Extract the (x, y) coordinate from the center of the cell holding the provided text.  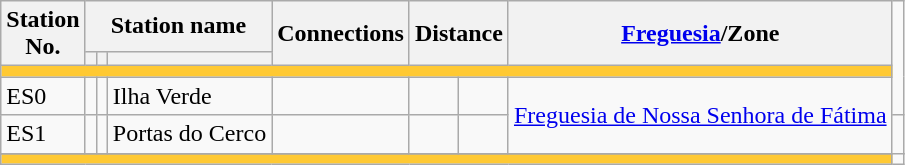
Portas do Cerco (189, 134)
Station name (178, 26)
Connections (341, 34)
ES0 (43, 96)
Distance (458, 34)
ES1 (43, 134)
Freguesia de Nossa Senhora de Fátima (700, 115)
StationNo. (43, 34)
Freguesia/Zone (700, 34)
Ilha Verde (189, 96)
